From the cell containing the given text, extract its center point as [X, Y] coordinate. 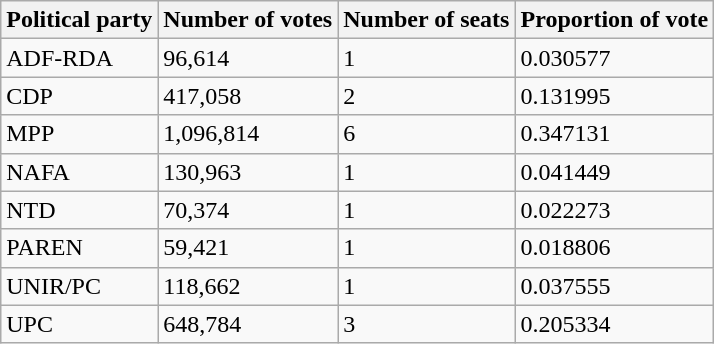
CDP [80, 96]
6 [426, 134]
0.022273 [614, 210]
118,662 [248, 286]
NAFA [80, 172]
0.018806 [614, 248]
0.037555 [614, 286]
0.347131 [614, 134]
1,096,814 [248, 134]
UPC [80, 324]
648,784 [248, 324]
130,963 [248, 172]
96,614 [248, 58]
70,374 [248, 210]
0.205334 [614, 324]
0.131995 [614, 96]
0.041449 [614, 172]
MPP [80, 134]
ADF-RDA [80, 58]
3 [426, 324]
59,421 [248, 248]
Proportion of vote [614, 20]
Political party [80, 20]
Number of seats [426, 20]
UNIR/PC [80, 286]
0.030577 [614, 58]
Number of votes [248, 20]
417,058 [248, 96]
2 [426, 96]
NTD [80, 210]
PAREN [80, 248]
